Detect which cell encompasses the target text, then output its [X, Y] center coordinate. 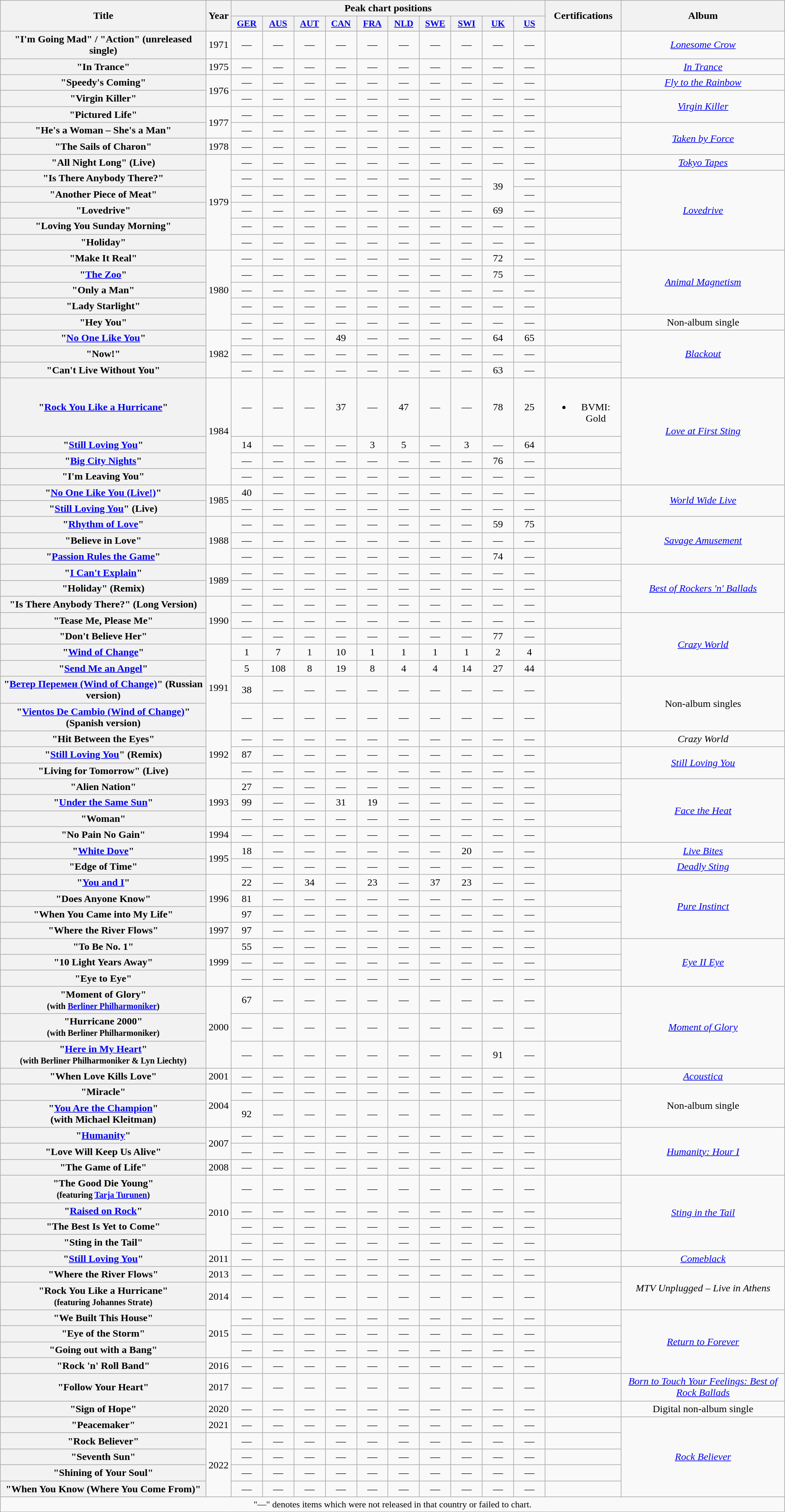
"10 Light Years Away" [103, 962]
2004 [219, 1106]
"The Best Is Yet to Come" [103, 1227]
UK [498, 24]
"Passion Rules the Game" [103, 556]
34 [309, 882]
"Virgin Killer" [103, 99]
31 [341, 803]
"—" denotes items which were not released in that country or failed to chart. [392, 1504]
Moment of Glory [703, 1027]
"Is There Anybody There?" (Long Version) [103, 604]
1993 [219, 803]
CAN [341, 24]
"Tease Me, Please Me" [103, 620]
1971 [219, 44]
1991 [219, 688]
Year [219, 16]
2013 [219, 1275]
55 [247, 946]
"The Zoo" [103, 274]
44 [529, 668]
"Hey You" [103, 322]
1989 [219, 580]
2016 [219, 1366]
Born to Touch Your Feelings: Best of Rock Ballads [703, 1387]
77 [498, 636]
"Vientos De Cambio (Wind of Change)" (Spanish version) [103, 717]
1977 [219, 123]
"Hit Between the Eyes" [103, 739]
1976 [219, 91]
Digital non-album single [703, 1409]
"Believe in Love" [103, 540]
AUT [309, 24]
"Living for Tomorrow" (Live) [103, 771]
"I'm Leaving You" [103, 477]
Comeblack [703, 1259]
38 [247, 690]
40 [247, 493]
2007 [219, 1143]
"Edge of Time" [103, 866]
1984 [219, 431]
MTV Unplugged – Live in Athens [703, 1288]
2014 [219, 1296]
SWI [466, 24]
"The Good Die Young" (featuring Tarja Turunen) [103, 1189]
91 [498, 1055]
"Moment of Glory" (with Berliner Philharmoniker) [103, 1000]
AUS [278, 24]
"Hurricane 2000" (with Berliner Philharmoniker) [103, 1027]
59 [498, 524]
Lovedrive [703, 210]
"Alien Nation" [103, 787]
"We Built This House" [103, 1318]
81 [247, 898]
2008 [219, 1167]
"Does Anyone Know" [103, 898]
"Loving You Sunday Morning" [103, 226]
"Big City Nights" [103, 461]
"Send Me an Angel" [103, 668]
"To Be No. 1" [103, 946]
Animal Magnetism [703, 282]
"Make It Real" [103, 258]
Savage Amusement [703, 540]
"Going out with a Bang" [103, 1350]
FRA [372, 24]
"In Trance" [103, 67]
1985 [219, 501]
67 [247, 1000]
Title [103, 16]
"White Dove" [103, 850]
72 [498, 258]
"Follow Your Heart" [103, 1387]
"Rock You Like a Hurricane" (featuring Johannes Strate) [103, 1296]
1996 [219, 898]
"Lady Starlight" [103, 306]
Virgin Killer [703, 107]
"The Sails of Charon" [103, 146]
"I Can't Explain" [103, 572]
"Raised on Rock" [103, 1210]
BVMI: Gold [583, 407]
78 [498, 407]
"Can't Live Without You" [103, 370]
2022 [219, 1465]
69 [498, 210]
Humanity: Hour I [703, 1151]
"Sting in the Tail" [103, 1243]
87 [247, 755]
Face the Heat [703, 811]
47 [403, 407]
SWE [435, 24]
NLD [403, 24]
"Under the Same Sun" [103, 803]
Still Loving You [703, 763]
"Here in My Heart" (with Berliner Philharmoniker & Lyn Liechty) [103, 1055]
39 [498, 186]
18 [247, 850]
Fly to the Rainbow [703, 83]
Live Bites [703, 850]
22 [247, 882]
Pure Instinct [703, 906]
Rock Believer [703, 1457]
Blackout [703, 354]
"Humanity" [103, 1135]
Acoustica [703, 1076]
Best of Rockers 'n' Ballads [703, 588]
"No Pain No Gain" [103, 834]
1979 [219, 202]
"Don't Believe Her" [103, 636]
Deadly Sting [703, 866]
"Still Loving You" (Remix) [103, 755]
2011 [219, 1259]
Tokyo Tapes [703, 162]
"Seventh Sun" [103, 1457]
In Trance [703, 67]
"You and I" [103, 882]
108 [278, 668]
"Only a Man" [103, 290]
World Wide Live [703, 501]
10 [341, 652]
"Peacemaker" [103, 1425]
7 [278, 652]
1990 [219, 620]
"When Love Kills Love" [103, 1076]
"Woman" [103, 819]
25 [529, 407]
US [529, 24]
99 [247, 803]
Lonesome Crow [703, 44]
Return to Forever [703, 1342]
2 [498, 652]
"Sign of Hope" [103, 1409]
92 [247, 1113]
Peak chart positions [388, 8]
"Now!" [103, 354]
"I'm Going Mad" / "Action" (unreleased single) [103, 44]
"All Night Long" (Live) [103, 162]
"Wind of Change" [103, 652]
2015 [219, 1334]
1992 [219, 755]
Sting in the Tail [703, 1212]
1978 [219, 146]
2017 [219, 1387]
76 [498, 461]
1982 [219, 354]
74 [498, 556]
"Rock Believer" [103, 1441]
"The Game of Life" [103, 1167]
"Love Will Keep Us Alive" [103, 1151]
Non-album singles [703, 704]
"You Are the Champion" (with Michael Kleitman) [103, 1113]
1999 [219, 962]
"Eye to Eye" [103, 978]
49 [341, 338]
"When You Came into My Life" [103, 915]
Love at First Sting [703, 431]
2021 [219, 1425]
Eye II Eye [703, 962]
"Miracle" [103, 1092]
"Holiday" (Remix) [103, 588]
1980 [219, 290]
65 [529, 338]
2001 [219, 1076]
"Another Piece of Meat" [103, 194]
2000 [219, 1027]
"Lovedrive" [103, 210]
"Rock 'n' Roll Band" [103, 1366]
"No One Like You (Live!)" [103, 493]
1995 [219, 858]
"Is There Anybody There?" [103, 178]
"Holiday" [103, 242]
"Speedy's Coming" [103, 83]
1997 [219, 931]
"Rhythm of Love" [103, 524]
"Still Loving You" (Live) [103, 508]
"Shining of Your Soul" [103, 1473]
"No One Like You" [103, 338]
"Ветер Перемен (Wind of Change)" (Russian version) [103, 690]
63 [498, 370]
20 [466, 850]
"Eye of the Storm" [103, 1334]
Album [703, 16]
Certifications [583, 16]
GER [247, 24]
"When You Know (Where You Come From)" [103, 1489]
"He's a Woman – She's a Man" [103, 130]
2020 [219, 1409]
Taken by Force [703, 138]
2010 [219, 1212]
1994 [219, 834]
1988 [219, 540]
"Pictured Life" [103, 115]
1975 [219, 67]
"Rock You Like a Hurricane" [103, 407]
